Return the (X, Y) coordinate for the center point of the cell that contains the specified text.  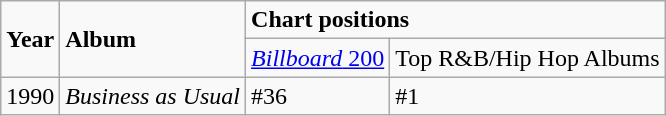
1990 (30, 96)
Album (153, 39)
Chart positions (456, 20)
Top R&B/Hip Hop Albums (528, 58)
#1 (528, 96)
Business as Usual (153, 96)
#36 (318, 96)
Billboard 200 (318, 58)
Year (30, 39)
